Capture the cell that displays the provided text and extract its [X, Y] central coordinate. 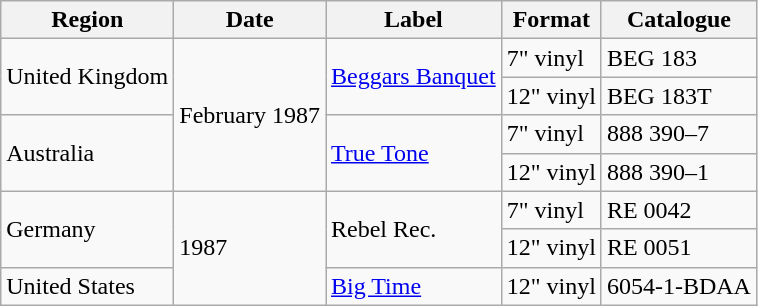
888 390–1 [678, 172]
Format [551, 20]
BEG 183 [678, 58]
Catalogue [678, 20]
Beggars Banquet [414, 77]
Germany [88, 229]
888 390–7 [678, 134]
Rebel Rec. [414, 229]
True Tone [414, 153]
RE 0051 [678, 248]
RE 0042 [678, 210]
United Kingdom [88, 77]
Date [250, 20]
United States [88, 286]
Label [414, 20]
6054-1-BDAA [678, 286]
Region [88, 20]
Australia [88, 153]
February 1987 [250, 115]
Big Time [414, 286]
BEG 183T [678, 96]
1987 [250, 248]
